Scan for the cell matching the given text and deliver its [X, Y] coordinate at center. 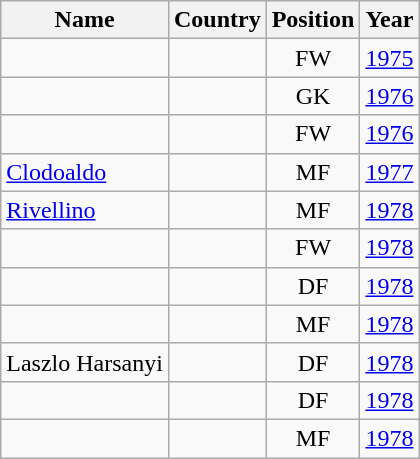
Country [217, 20]
GK [313, 96]
Position [313, 20]
Year [390, 20]
Laszlo Harsanyi [85, 362]
Clodoaldo [85, 172]
1975 [390, 58]
1977 [390, 172]
Rivellino [85, 210]
Name [85, 20]
